Search for the cell housing the specified text and yield its [x, y] center coordinate. 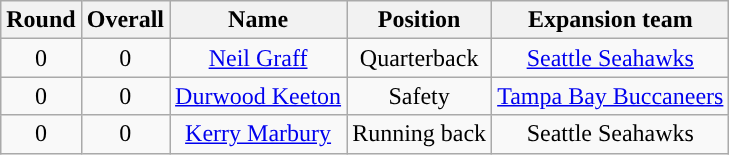
Kerry Marbury [258, 134]
Tampa Bay Buccaneers [610, 96]
Position [420, 20]
Safety [420, 96]
Neil Graff [258, 58]
Quarterback [420, 58]
Running back [420, 134]
Durwood Keeton [258, 96]
Expansion team [610, 20]
Overall [125, 20]
Round [41, 20]
Name [258, 20]
